Scan for the cell matching the given text and deliver its [X, Y] coordinate at center. 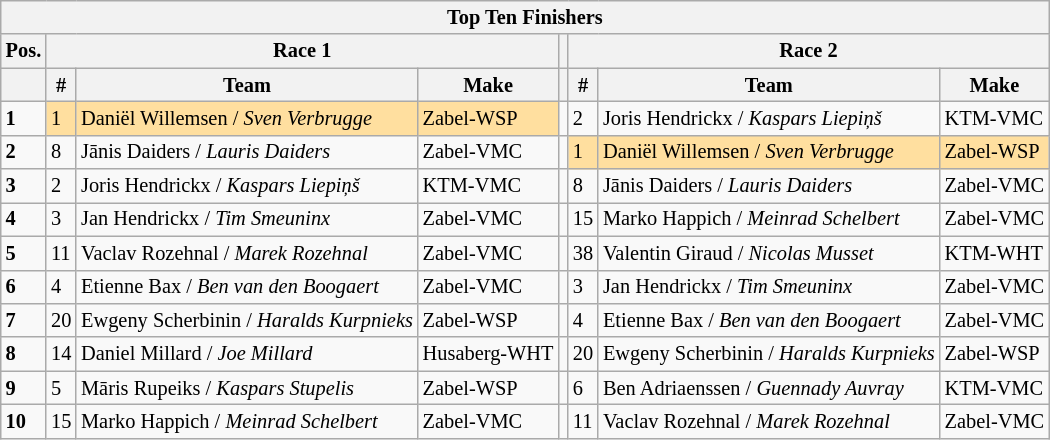
14 [61, 354]
Daniel Millard / Joe Millard [247, 354]
38 [583, 253]
9 [24, 388]
Ben Adriaenssen / Guennady Auvray [769, 388]
Māris Rupeiks / Kaspars Stupelis [247, 388]
7 [24, 320]
Valentin Giraud / Nicolas Musset [769, 253]
Race 2 [808, 51]
Husaberg-WHT [488, 354]
10 [24, 421]
Race 1 [302, 51]
KTM-WHT [994, 253]
Top Ten Finishers [525, 17]
Pos. [24, 51]
